Output the (X, Y) coordinate of the center of the cell containing the given text.  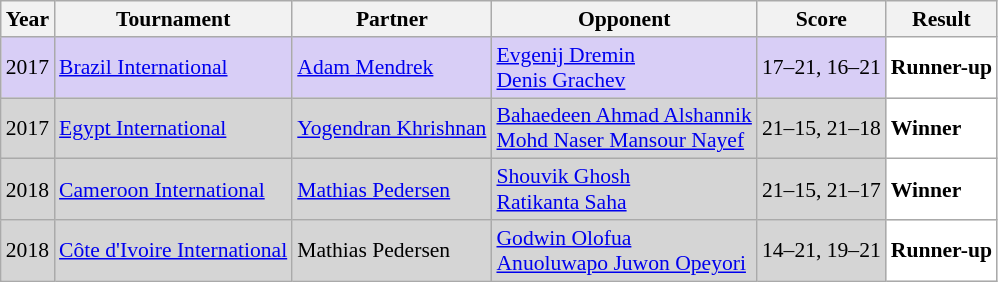
17–21, 16–21 (822, 68)
21–15, 21–17 (822, 190)
Brazil International (173, 68)
Godwin Olofua Anuoluwapo Juwon Opeyori (624, 250)
Result (942, 19)
Score (822, 19)
Evgenij Dremin Denis Grachev (624, 68)
Yogendran Khrishnan (392, 128)
Partner (392, 19)
Shouvik Ghosh Ratikanta Saha (624, 190)
Cameroon International (173, 190)
Adam Mendrek (392, 68)
Year (28, 19)
Côte d'Ivoire International (173, 250)
Opponent (624, 19)
14–21, 19–21 (822, 250)
Bahaedeen Ahmad Alshannik Mohd Naser Mansour Nayef (624, 128)
Tournament (173, 19)
21–15, 21–18 (822, 128)
Egypt International (173, 128)
